Search for the cell housing the specified text and yield its (x, y) center coordinate. 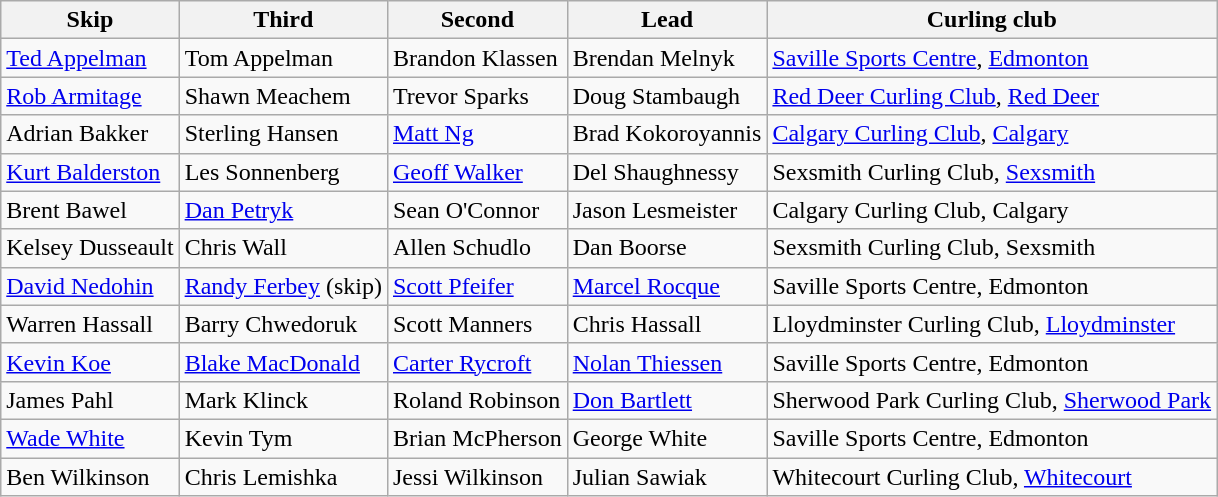
Julian Sawiak (667, 477)
Blake MacDonald (283, 362)
Kevin Koe (90, 362)
Skip (90, 20)
Doug Stambaugh (667, 96)
Tom Appelman (283, 58)
James Pahl (90, 400)
Les Sonnenberg (283, 172)
Chris Wall (283, 248)
Brad Kokoroyannis (667, 134)
Jason Lesmeister (667, 210)
Allen Schudlo (477, 248)
Kelsey Dusseault (90, 248)
Red Deer Curling Club, Red Deer (992, 96)
Curling club (992, 20)
Sherwood Park Curling Club, Sherwood Park (992, 400)
Scott Pfeifer (477, 286)
Roland Robinson (477, 400)
Brendan Melnyk (667, 58)
Second (477, 20)
Ben Wilkinson (90, 477)
Sean O'Connor (477, 210)
Nolan Thiessen (667, 362)
Dan Petryk (283, 210)
Don Bartlett (667, 400)
Del Shaughnessy (667, 172)
George White (667, 438)
Shawn Meachem (283, 96)
Jessi Wilkinson (477, 477)
Barry Chwedoruk (283, 324)
Brent Bawel (90, 210)
Carter Rycroft (477, 362)
Lead (667, 20)
Whitecourt Curling Club, Whitecourt (992, 477)
Geoff Walker (477, 172)
Kevin Tym (283, 438)
Third (283, 20)
Ted Appelman (90, 58)
David Nedohin (90, 286)
Dan Boorse (667, 248)
Kurt Balderston (90, 172)
Randy Ferbey (skip) (283, 286)
Mark Klinck (283, 400)
Rob Armitage (90, 96)
Scott Manners (477, 324)
Matt Ng (477, 134)
Wade White (90, 438)
Marcel Rocque (667, 286)
Trevor Sparks (477, 96)
Sterling Hansen (283, 134)
Chris Hassall (667, 324)
Brandon Klassen (477, 58)
Brian McPherson (477, 438)
Chris Lemishka (283, 477)
Warren Hassall (90, 324)
Lloydminster Curling Club, Lloydminster (992, 324)
Adrian Bakker (90, 134)
